Extract the (X, Y) coordinate from the center of the cell holding the provided text.  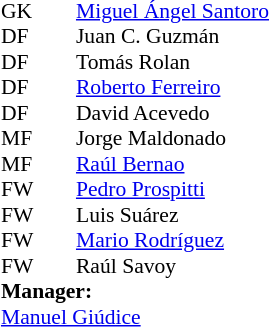
Mario Rodríguez (172, 241)
David Acevedo (172, 113)
Jorge Maldonado (172, 139)
Tomás Rolan (172, 62)
Raúl Bernao (172, 164)
Luis Suárez (172, 215)
Juan C. Guzmán (172, 37)
Pedro Prospitti (172, 189)
Roberto Ferreiro (172, 87)
Manager: (135, 291)
Raúl Savoy (172, 266)
